Return the [x, y] coordinate for the center point of the cell that contains the specified text.  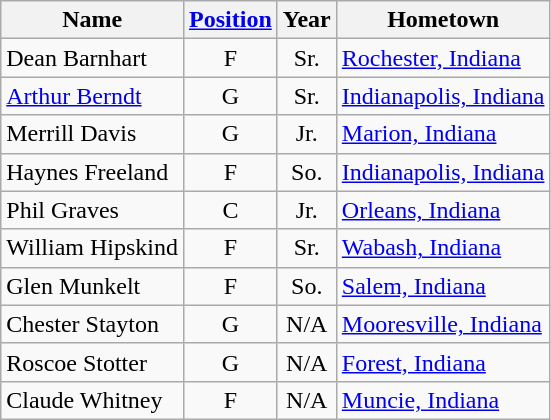
Dean Barnhart [92, 58]
Rochester, Indiana [443, 58]
Merrill Davis [92, 134]
Marion, Indiana [443, 134]
Forest, Indiana [443, 362]
Roscoe Stotter [92, 362]
Glen Munkelt [92, 286]
Salem, Indiana [443, 286]
C [231, 210]
Wabash, Indiana [443, 248]
Phil Graves [92, 210]
Claude Whitney [92, 400]
William Hipskind [92, 248]
Year [306, 20]
Haynes Freeland [92, 172]
Muncie, Indiana [443, 400]
Arthur Berndt [92, 96]
Orleans, Indiana [443, 210]
Position [231, 20]
Name [92, 20]
Chester Stayton [92, 324]
Hometown [443, 20]
Mooresville, Indiana [443, 324]
